Return the [x, y] coordinate for the center point of the cell that contains the specified text.  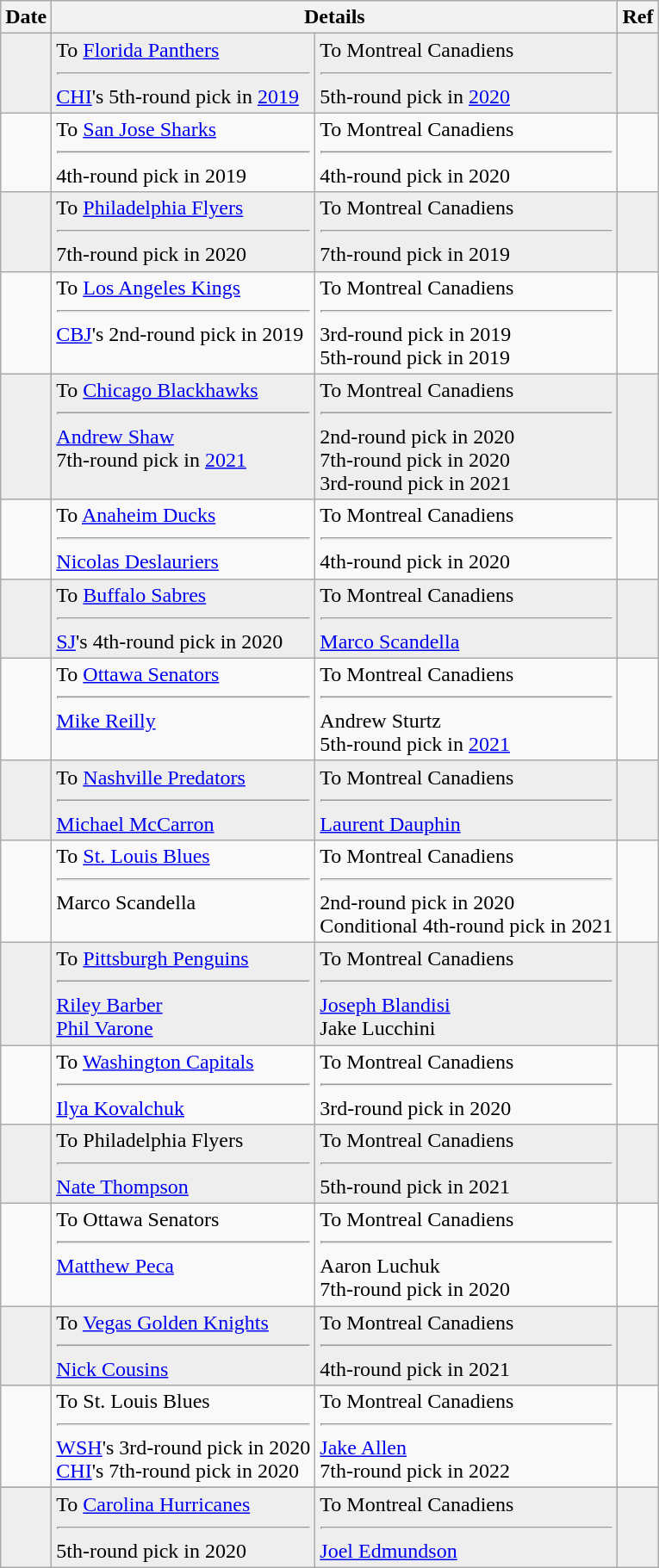
To Florida PanthersCHI's 5th-round pick in 2019 [183, 73]
To Pittsburgh PenguinsRiley Barber Phil Varone [183, 994]
To Montreal Canadiens5th-round pick in 2021 [467, 1164]
Details [334, 17]
To Montreal Canadiens4th-round pick in 2021 [467, 1346]
To Montreal Canadiens7th-round pick in 2019 [467, 232]
To Philadelphia FlyersNate Thompson [183, 1164]
To Montreal CanadiensAaron Luchuk7th-round pick in 2020 [467, 1255]
To Montreal Canadiens5th-round pick in 2020 [467, 73]
To Montreal CanadiensAndrew Sturtz5th-round pick in 2021 [467, 710]
Date [26, 17]
To Los Angeles KingsCBJ's 2nd-round pick in 2019 [183, 322]
To Montreal Canadiens3rd-round pick in 2020 [467, 1085]
To Carolina Hurricanes5th-round pick in 2020 [183, 1528]
To Chicago BlackhawksAndrew Shaw7th-round pick in 2021 [183, 437]
To St. Louis BluesWSH's 3rd-round pick in 2020CHI's 7th-round pick in 2020 [183, 1436]
To Montreal Canadiens2nd-round pick in 20207th-round pick in 20203rd-round pick in 2021 [467, 437]
To Buffalo SabresSJ's 4th-round pick in 2020 [183, 618]
To Montreal CanadiensLaurent Dauphin [467, 800]
To Ottawa SenatorsMatthew Peca [183, 1255]
To Anaheim DucksNicolas Deslauriers [183, 539]
Ref [637, 17]
To Vegas Golden KnightsNick Cousins [183, 1346]
To Montreal CanadiensJake Allen7th-round pick in 2022 [467, 1436]
To Montreal CanadiensJoel Edmundson [467, 1528]
To St. Louis BluesMarco Scandella [183, 890]
To Montreal CanadiensMarco Scandella [467, 618]
To Nashville PredatorsMichael McCarron [183, 800]
To Philadelphia Flyers7th-round pick in 2020 [183, 232]
To Montreal Canadiens2nd-round pick in 2020Conditional 4th-round pick in 2021 [467, 890]
To San Jose Sharks4th-round pick in 2019 [183, 152]
To Washington CapitalsIlya Kovalchuk [183, 1085]
To Montreal CanadiensJoseph BlandisiJake Lucchini [467, 994]
To Ottawa SenatorsMike Reilly [183, 710]
To Montreal Canadiens3rd-round pick in 20195th-round pick in 2019 [467, 322]
